Locate the cell with the specified text and output its [x, y] center coordinate. 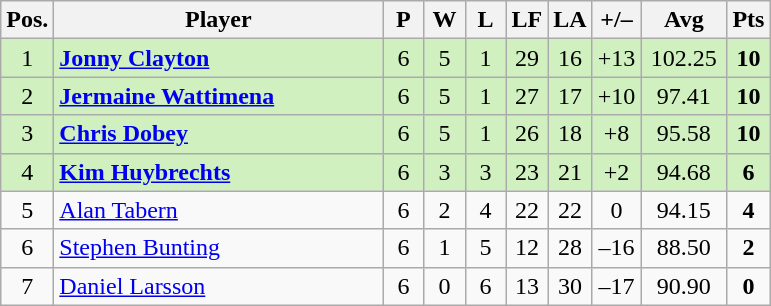
Pos. [28, 20]
88.50 [684, 248]
18 [570, 134]
LA [570, 20]
21 [570, 172]
Stephen Bunting [218, 248]
95.58 [684, 134]
7 [28, 286]
102.25 [684, 58]
28 [570, 248]
L [486, 20]
90.90 [684, 286]
26 [527, 134]
–17 [616, 286]
94.15 [684, 210]
27 [527, 96]
Daniel Larsson [218, 286]
+2 [616, 172]
Player [218, 20]
–16 [616, 248]
97.41 [684, 96]
+13 [616, 58]
16 [570, 58]
23 [527, 172]
+10 [616, 96]
Jonny Clayton [218, 58]
W [444, 20]
29 [527, 58]
+/– [616, 20]
13 [527, 286]
Avg [684, 20]
Chris Dobey [218, 134]
17 [570, 96]
30 [570, 286]
+8 [616, 134]
P [404, 20]
Alan Tabern [218, 210]
Kim Huybrechts [218, 172]
Jermaine Wattimena [218, 96]
Pts [748, 20]
12 [527, 248]
LF [527, 20]
94.68 [684, 172]
